From the cell containing the given text, extract its center point as (X, Y) coordinate. 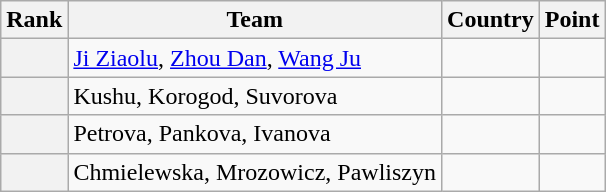
Rank (34, 20)
Point (572, 20)
Chmielewska, Mrozowicz, Pawliszyn (255, 172)
Ji Ziaolu, Zhou Dan, Wang Ju (255, 58)
Petrova, Pankova, Ivanova (255, 134)
Team (255, 20)
Country (491, 20)
Kushu, Korogod, Suvorova (255, 96)
